Capture the cell that displays the provided text and extract its [x, y] central coordinate. 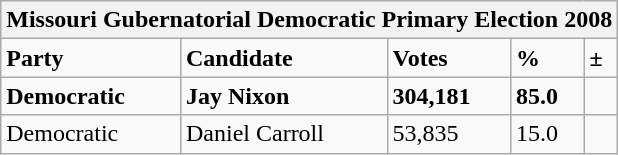
Daniel Carroll [284, 134]
15.0 [547, 134]
Missouri Gubernatorial Democratic Primary Election 2008 [310, 20]
% [547, 58]
Jay Nixon [284, 96]
53,835 [448, 134]
± [601, 58]
85.0 [547, 96]
Party [91, 58]
Votes [448, 58]
304,181 [448, 96]
Candidate [284, 58]
